Return the [X, Y] coordinate for the center point of the cell that contains the specified text.  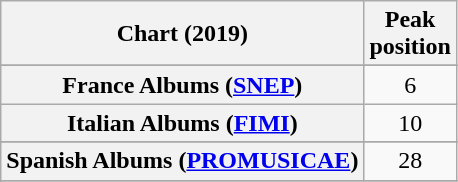
6 [410, 85]
Chart (2019) [182, 34]
Italian Albums (FIMI) [182, 123]
10 [410, 123]
France Albums (SNEP) [182, 85]
Peakposition [410, 34]
28 [410, 161]
Spanish Albums (PROMUSICAE) [182, 161]
